Extract the (X, Y) coordinate from the center of the cell holding the provided text.  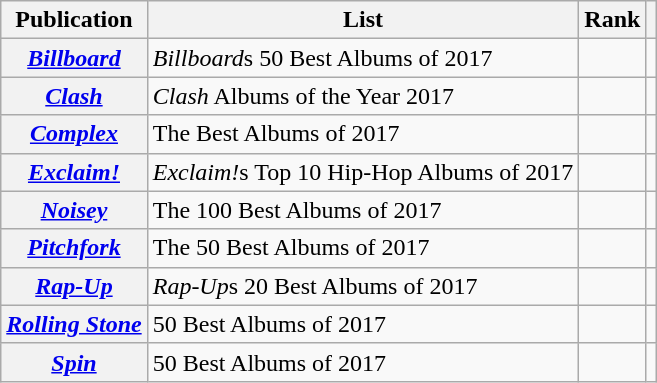
Rolling Stone (74, 324)
Pitchfork (74, 248)
Billboard (74, 58)
The 50 Best Albums of 2017 (363, 248)
Complex (74, 134)
Rank (612, 20)
The 100 Best Albums of 2017 (363, 210)
List (363, 20)
Rap-Up (74, 286)
Clash (74, 96)
Exclaim!s Top 10 Hip-Hop Albums of 2017 (363, 172)
Exclaim! (74, 172)
Clash Albums of the Year 2017 (363, 96)
Rap-Ups 20 Best Albums of 2017 (363, 286)
Noisey (74, 210)
Publication (74, 20)
Spin (74, 362)
The Best Albums of 2017 (363, 134)
Billboards 50 Best Albums of 2017 (363, 58)
